Provide the (X, Y) coordinate of the cell's center where the given text is located.  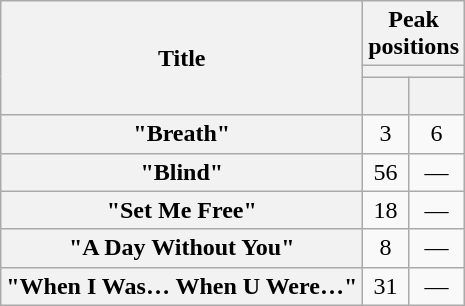
"Set Me Free" (182, 210)
31 (386, 286)
3 (386, 134)
8 (386, 248)
56 (386, 172)
"When I Was… When U Were…" (182, 286)
18 (386, 210)
"A Day Without You" (182, 248)
6 (436, 134)
"Blind" (182, 172)
Title (182, 58)
Peakpositions (414, 34)
"Breath" (182, 134)
